Extract the (x, y) coordinate from the center of the cell holding the provided text.  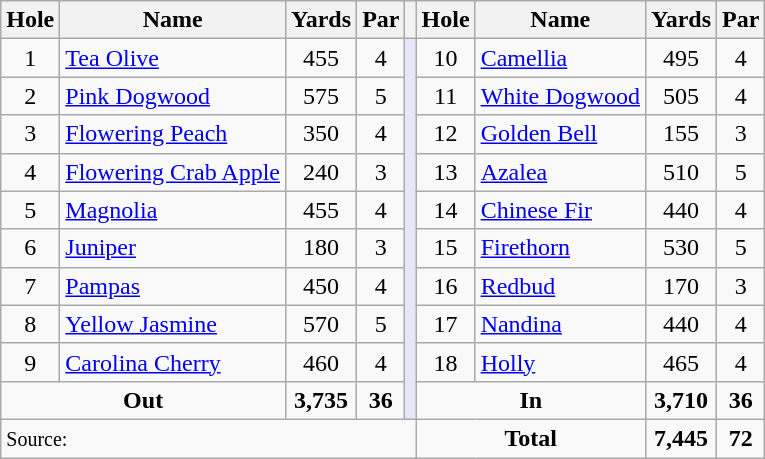
7 (30, 286)
180 (322, 248)
Pampas (173, 286)
505 (680, 96)
1 (30, 58)
Holly (560, 362)
9 (30, 362)
10 (446, 58)
Juniper (173, 248)
Pink Dogwood (173, 96)
Out (144, 400)
Magnolia (173, 210)
Flowering Crab Apple (173, 172)
Carolina Cherry (173, 362)
Tea Olive (173, 58)
Total (530, 438)
15 (446, 248)
12 (446, 134)
17 (446, 324)
Flowering Peach (173, 134)
Chinese Fir (560, 210)
Golden Bell (560, 134)
575 (322, 96)
3,710 (680, 400)
495 (680, 58)
11 (446, 96)
16 (446, 286)
Firethorn (560, 248)
240 (322, 172)
Azalea (560, 172)
6 (30, 248)
14 (446, 210)
350 (322, 134)
570 (322, 324)
Nandina (560, 324)
Camellia (560, 58)
72 (741, 438)
510 (680, 172)
7,445 (680, 438)
460 (322, 362)
3,735 (322, 400)
13 (446, 172)
18 (446, 362)
Redbud (560, 286)
450 (322, 286)
2 (30, 96)
Source: (208, 438)
530 (680, 248)
8 (30, 324)
465 (680, 362)
170 (680, 286)
White Dogwood (560, 96)
In (530, 400)
Yellow Jasmine (173, 324)
155 (680, 134)
